Output the [x, y] coordinate of the center of the cell containing the given text.  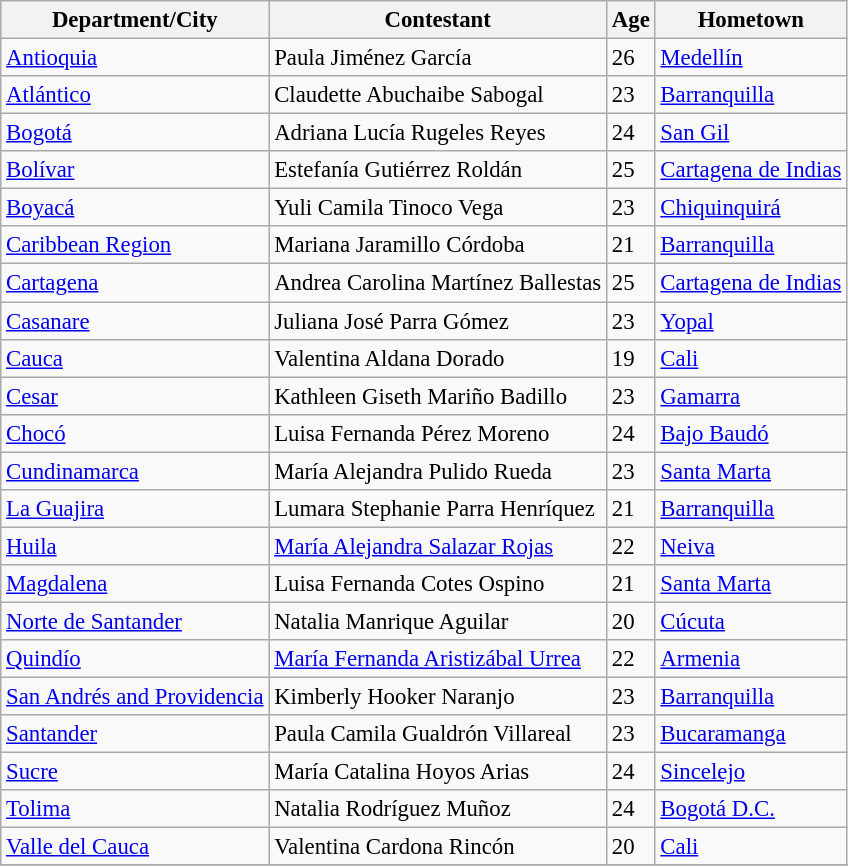
Bolívar [135, 170]
26 [630, 58]
Valle del Cauca [135, 847]
Yopal [751, 321]
Andrea Carolina Martínez Ballestas [438, 283]
Lumara Stephanie Parra Henríquez [438, 509]
Contestant [438, 20]
San Gil [751, 133]
Gamarra [751, 396]
Bogotá D.C. [751, 809]
Paula Jiménez García [438, 58]
Medellín [751, 58]
Sucre [135, 772]
María Alejandra Pulido Rueda [438, 471]
Cúcuta [751, 621]
Armenia [751, 659]
Antioquia [135, 58]
Tolima [135, 809]
Adriana Lucía Rugeles Reyes [438, 133]
Hometown [751, 20]
María Catalina Hoyos Arias [438, 772]
Department/City [135, 20]
Sincelejo [751, 772]
Chocó [135, 433]
Age [630, 20]
Huila [135, 546]
María Fernanda Aristizábal Urrea [438, 659]
Atlántico [135, 95]
Natalia Manrique Aguilar [438, 621]
Paula Camila Gualdrón Villareal [438, 734]
19 [630, 358]
Boyacá [135, 208]
Kimberly Hooker Naranjo [438, 697]
Caribbean Region [135, 245]
Mariana Jaramillo Córdoba [438, 245]
Kathleen Giseth Mariño Badillo [438, 396]
Yuli Camila Tinoco Vega [438, 208]
Cartagena [135, 283]
Valentina Aldana Dorado [438, 358]
Estefanía Gutiérrez Roldán [438, 170]
San Andrés and Providencia [135, 697]
Cesar [135, 396]
Cauca [135, 358]
Chiquinquirá [751, 208]
Luisa Fernanda Pérez Moreno [438, 433]
La Guajira [135, 509]
Valentina Cardona Rincón [438, 847]
María Alejandra Salazar Rojas [438, 546]
Neiva [751, 546]
Luisa Fernanda Cotes Ospino [438, 584]
Bajo Baudó [751, 433]
Magdalena [135, 584]
Casanare [135, 321]
Bucaramanga [751, 734]
Juliana José Parra Gómez [438, 321]
Bogotá [135, 133]
Santander [135, 734]
Quindío [135, 659]
Claudette Abuchaibe Sabogal [438, 95]
Cundinamarca [135, 471]
Norte de Santander [135, 621]
Natalia Rodríguez Muñoz [438, 809]
